Determine the [X, Y] coordinate at the center of the cell enclosing the given text.  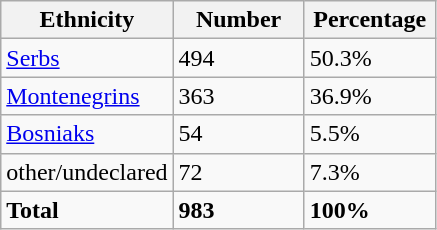
Total [87, 210]
50.3% [370, 58]
363 [238, 96]
Percentage [370, 20]
5.5% [370, 134]
Bosniaks [87, 134]
Serbs [87, 58]
36.9% [370, 96]
983 [238, 210]
100% [370, 210]
7.3% [370, 172]
Ethnicity [87, 20]
54 [238, 134]
other/undeclared [87, 172]
Number [238, 20]
72 [238, 172]
Montenegrins [87, 96]
494 [238, 58]
